Find where the given text appears and provide that cell's center as [x, y] coordinate. 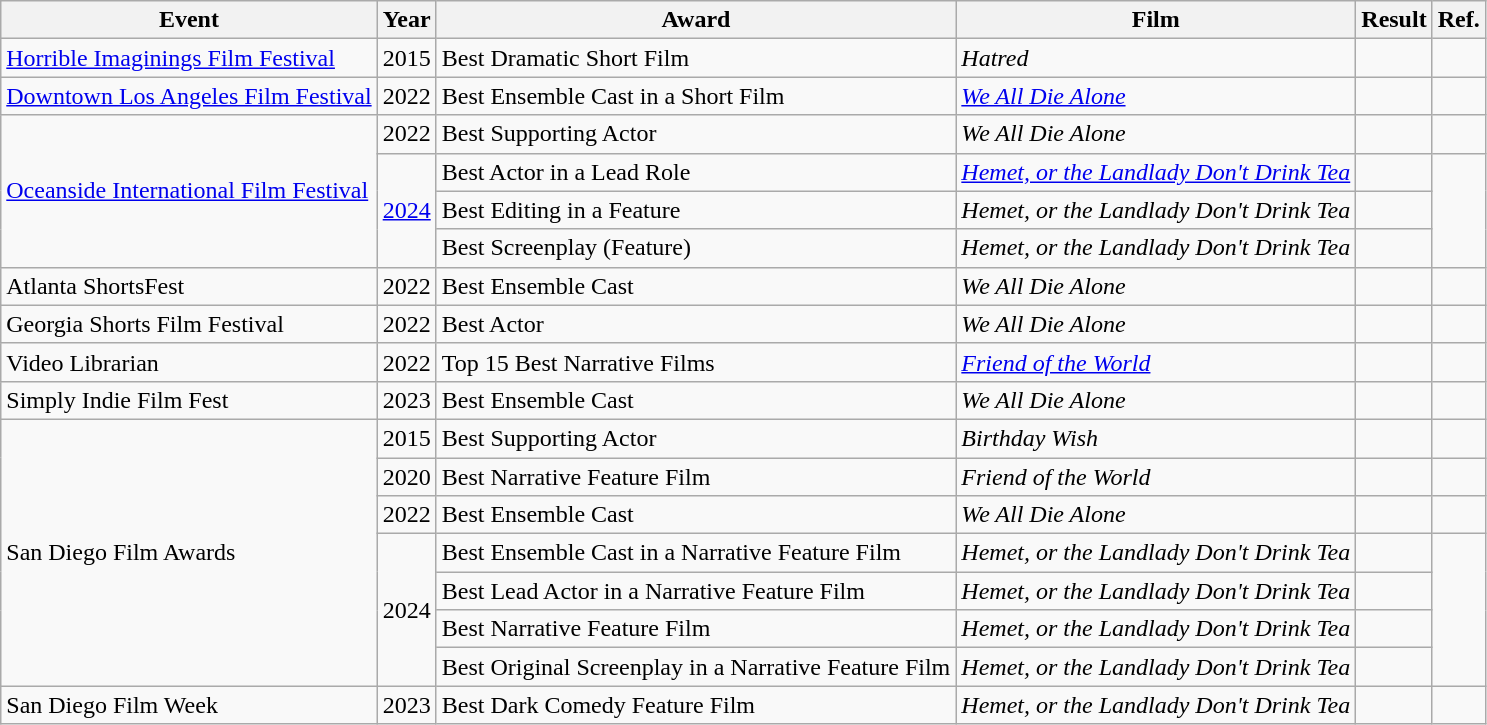
Downtown Los Angeles Film Festival [189, 96]
Best Ensemble Cast in a Narrative Feature Film [696, 553]
Ref. [1458, 20]
Horrible Imaginings Film Festival [189, 58]
Oceanside International Film Festival [189, 191]
2020 [406, 477]
Video Librarian [189, 362]
Best Original Screenplay in a Narrative Feature Film [696, 667]
San Diego Film Week [189, 705]
Simply Indie Film Fest [189, 400]
Best Actor [696, 324]
Best Editing in a Feature [696, 210]
Best Screenplay (Feature) [696, 248]
Best Dark Comedy Feature Film [696, 705]
San Diego Film Awards [189, 552]
Top 15 Best Narrative Films [696, 362]
Hatred [1156, 58]
Best Lead Actor in a Narrative Feature Film [696, 591]
Result [1394, 20]
Best Ensemble Cast in a Short Film [696, 96]
Best Actor in a Lead Role [696, 172]
Event [189, 20]
Film [1156, 20]
Best Dramatic Short Film [696, 58]
Year [406, 20]
Georgia Shorts Film Festival [189, 324]
Birthday Wish [1156, 438]
Award [696, 20]
Atlanta ShortsFest [189, 286]
